Scan for the cell matching the given text and deliver its [X, Y] coordinate at center. 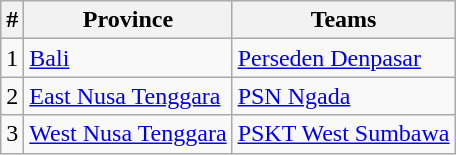
# [12, 20]
Perseden Denpasar [344, 58]
Province [128, 20]
2 [12, 96]
West Nusa Tenggara [128, 134]
PSN Ngada [344, 96]
East Nusa Tenggara [128, 96]
3 [12, 134]
Teams [344, 20]
1 [12, 58]
Bali [128, 58]
PSKT West Sumbawa [344, 134]
